Search for the cell housing the specified text and yield its [X, Y] center coordinate. 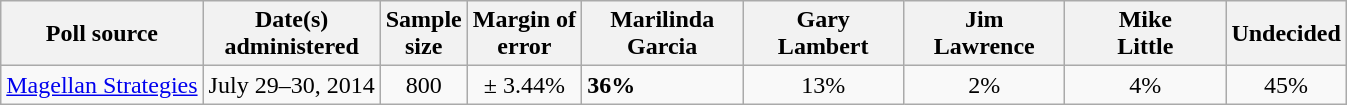
JimLawrence [984, 34]
Undecided [1286, 34]
2% [984, 85]
800 [424, 85]
Samplesize [424, 34]
Date(s)administered [292, 34]
GaryLambert [824, 34]
Margin oferror [524, 34]
July 29–30, 2014 [292, 85]
13% [824, 85]
Magellan Strategies [102, 85]
36% [662, 85]
Poll source [102, 34]
MarilindaGarcia [662, 34]
± 3.44% [524, 85]
MikeLittle [1146, 34]
4% [1146, 85]
45% [1286, 85]
